Scan for the cell matching the given text and deliver its (X, Y) coordinate at center. 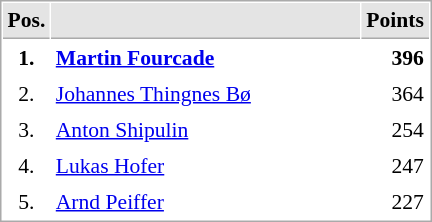
Johannes Thingnes Bø (206, 93)
Anton Shipulin (206, 129)
5. (26, 201)
Points (396, 21)
364 (396, 93)
4. (26, 165)
Arnd Peiffer (206, 201)
247 (396, 165)
1. (26, 57)
Lukas Hofer (206, 165)
227 (396, 201)
396 (396, 57)
Martin Fourcade (206, 57)
Pos. (26, 21)
254 (396, 129)
2. (26, 93)
3. (26, 129)
